Return [X, Y] of the center of cell containing provided text 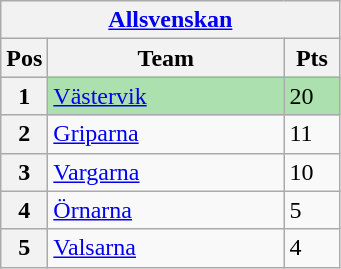
2 [24, 134]
Team [166, 58]
20 [312, 96]
Pts [312, 58]
3 [24, 172]
1 [24, 96]
Pos [24, 58]
Griparna [166, 134]
10 [312, 172]
Allsvenskan [170, 20]
11 [312, 134]
Västervik [166, 96]
Vargarna [166, 172]
Örnarna [166, 210]
Valsarna [166, 248]
